Find where the given text appears and provide that cell's center as [x, y] coordinate. 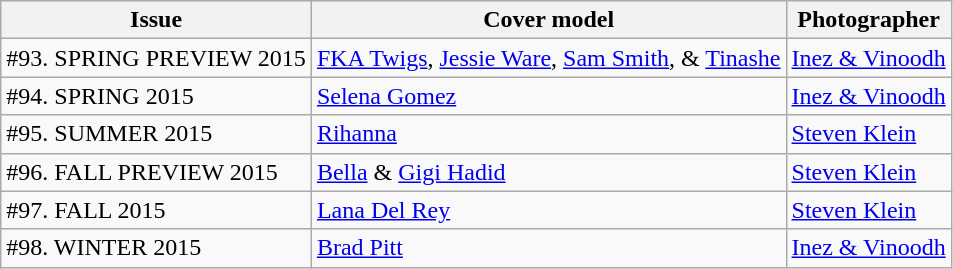
#95. SUMMER 2015 [156, 134]
#94. SPRING 2015 [156, 96]
Lana Del Rey [548, 210]
Rihanna [548, 134]
#96. FALL PREVIEW 2015 [156, 172]
Selena Gomez [548, 96]
#98. WINTER 2015 [156, 248]
Photographer [868, 20]
Issue [156, 20]
FKA Twigs, Jessie Ware, Sam Smith, & Tinashe [548, 58]
#97. FALL 2015 [156, 210]
Bella & Gigi Hadid [548, 172]
Brad Pitt [548, 248]
Cover model [548, 20]
#93. SPRING PREVIEW 2015 [156, 58]
